Search for the cell housing the specified text and yield its [X, Y] center coordinate. 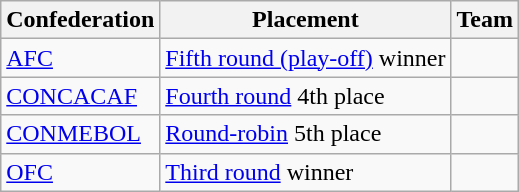
Confederation [80, 20]
Team [485, 20]
AFC [80, 58]
Round-robin 5th place [306, 134]
OFC [80, 172]
CONCACAF [80, 96]
Third round winner [306, 172]
Fifth round (play-off) winner [306, 58]
Placement [306, 20]
Fourth round 4th place [306, 96]
CONMEBOL [80, 134]
